Return [X, Y] of the center of cell containing provided text 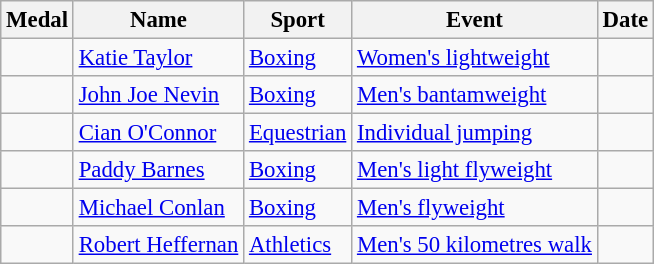
Medal [38, 20]
Name [158, 20]
Robert Heffernan [158, 245]
Sport [298, 20]
Women's lightweight [475, 58]
Equestrian [298, 133]
Men's flyweight [475, 208]
Men's bantamweight [475, 95]
Individual jumping [475, 133]
Cian O'Connor [158, 133]
Men's light flyweight [475, 170]
Men's 50 kilometres walk [475, 245]
Event [475, 20]
Katie Taylor [158, 58]
Paddy Barnes [158, 170]
Date [625, 20]
John Joe Nevin [158, 95]
Athletics [298, 245]
Michael Conlan [158, 208]
